Scan for the cell matching the given text and deliver its (X, Y) coordinate at center. 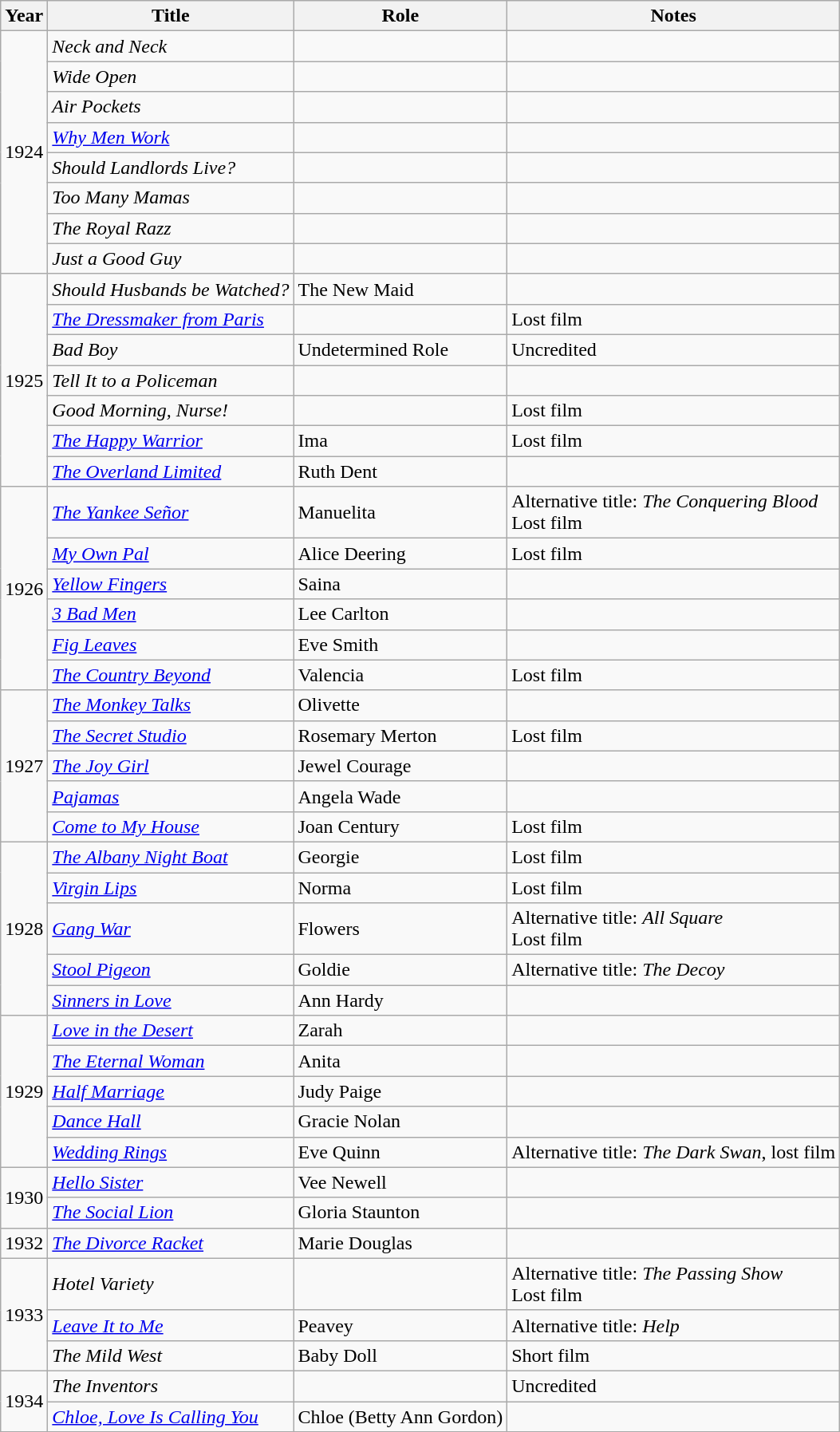
Half Marriage (171, 1091)
Wedding Rings (171, 1152)
1930 (24, 1197)
The Inventors (171, 1386)
The Royal Razz (171, 228)
The Overland Limited (171, 471)
Chloe, Love Is Calling You (171, 1416)
Wide Open (171, 77)
Joan Century (400, 826)
Zarah (400, 1031)
Should Landlords Live? (171, 168)
Saina (400, 584)
Alternative title: The Conquering BloodLost film (673, 512)
Rosemary Merton (400, 736)
Why Men Work (171, 137)
Manuelita (400, 512)
The Dressmaker from Paris (171, 319)
Alternative title: Help (673, 1325)
Gang War (171, 929)
Alice Deering (400, 554)
1934 (24, 1401)
Baby Doll (400, 1355)
Good Morning, Nurse! (171, 411)
The Joy Girl (171, 766)
Angela Wade (400, 796)
Short film (673, 1355)
The Mild West (171, 1355)
Air Pockets (171, 107)
Virgin Lips (171, 888)
Marie Douglas (400, 1243)
Alternative title: All SquareLost film (673, 929)
Lee Carlton (400, 614)
Peavey (400, 1325)
1924 (24, 152)
My Own Pal (171, 554)
Tell It to a Policeman (171, 381)
Anita (400, 1061)
Ann Hardy (400, 1000)
1926 (24, 589)
Pajamas (171, 796)
Love in the Desert (171, 1031)
Bad Boy (171, 349)
Hello Sister (171, 1182)
Eve Smith (400, 645)
The Eternal Woman (171, 1061)
Gracie Nolan (400, 1122)
The Social Lion (171, 1213)
Hotel Variety (171, 1284)
The Albany Night Boat (171, 857)
Jewel Courage (400, 766)
The New Maid (400, 289)
Alternative title: The Decoy (673, 970)
Neck and Neck (171, 46)
Leave It to Me (171, 1325)
The Secret Studio (171, 736)
Year (24, 16)
Come to My House (171, 826)
1927 (24, 766)
The Monkey Talks (171, 705)
Goldie (400, 970)
Eve Quinn (400, 1152)
Yellow Fingers (171, 584)
Fig Leaves (171, 645)
Gloria Staunton (400, 1213)
Olivette (400, 705)
Just a Good Guy (171, 258)
Too Many Mamas (171, 198)
Dance Hall (171, 1122)
1933 (24, 1315)
Judy Paige (400, 1091)
Georgie (400, 857)
Alternative title: The Passing ShowLost film (673, 1284)
Vee Newell (400, 1182)
Should Husbands be Watched? (171, 289)
Chloe (Betty Ann Gordon) (400, 1416)
Ima (400, 441)
1929 (24, 1091)
Stool Pigeon (171, 970)
Norma (400, 888)
The Divorce Racket (171, 1243)
1932 (24, 1243)
1928 (24, 929)
Alternative title: The Dark Swan, lost film (673, 1152)
3 Bad Men (171, 614)
Ruth Dent (400, 471)
Undetermined Role (400, 349)
Role (400, 16)
1925 (24, 380)
Sinners in Love (171, 1000)
Notes (673, 16)
The Country Beyond (171, 675)
Valencia (400, 675)
The Happy Warrior (171, 441)
Title (171, 16)
Flowers (400, 929)
The Yankee Señor (171, 512)
